Scan for the cell matching the given text and deliver its (X, Y) coordinate at center. 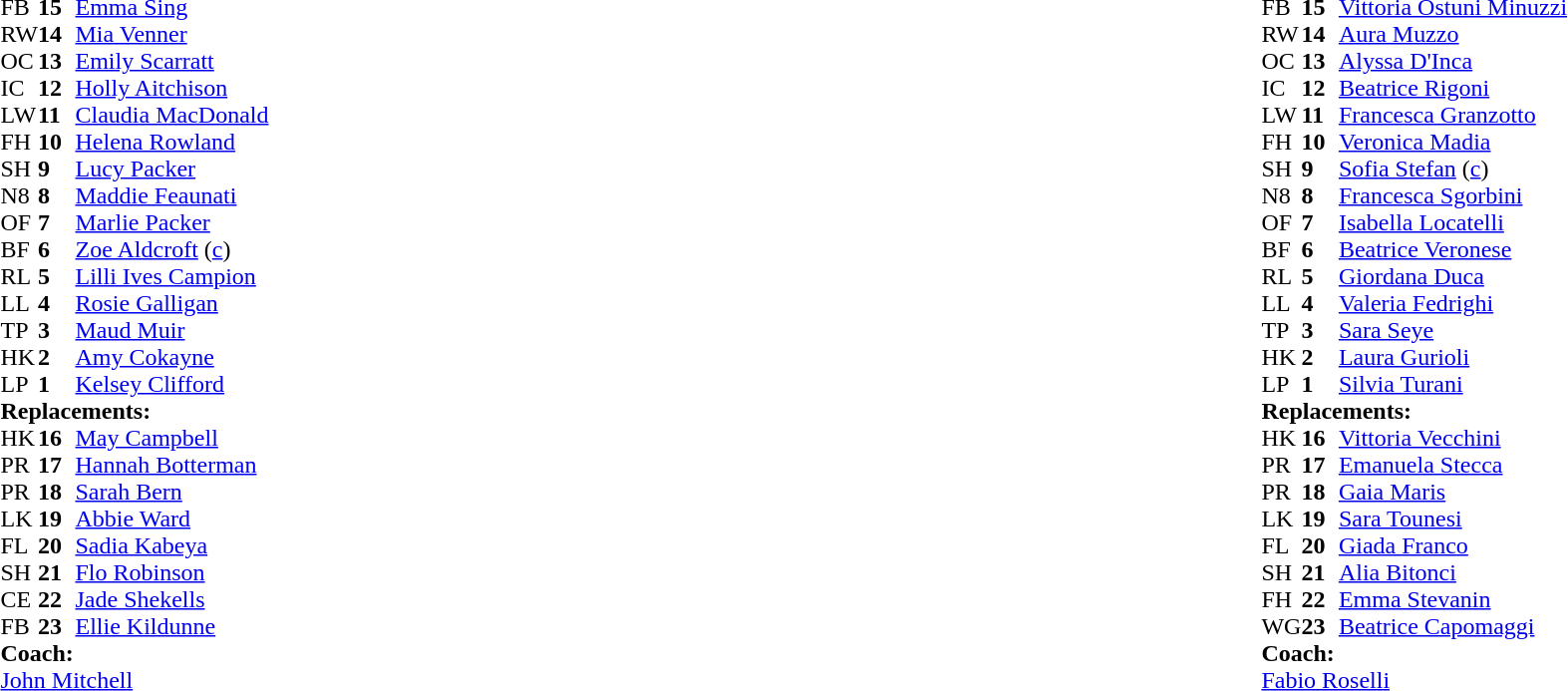
Claudia MacDonald (172, 116)
Francesca Granzotto (1453, 116)
Sofia Stefan (c) (1453, 170)
Sara Tounesi (1453, 518)
Francesca Sgorbini (1453, 195)
Sarah Bern (172, 493)
Emily Scarratt (172, 62)
Hannah Botterman (172, 465)
Beatrice Rigoni (1453, 88)
Sara Seye (1453, 331)
FB (19, 626)
May Campbell (172, 439)
Isabella Locatelli (1453, 223)
Lilli Ives Campion (172, 277)
Abbie Ward (172, 518)
Beatrice Veronese (1453, 249)
Valeria Fedrighi (1453, 303)
Amy Cokayne (172, 357)
Giordana Duca (1453, 277)
Holly Aitchison (172, 88)
Laura Gurioli (1453, 357)
Kelsey Clifford (172, 385)
Maud Muir (172, 331)
Alyssa D'Inca (1453, 62)
Gaia Maris (1453, 493)
Emanuela Stecca (1453, 465)
Beatrice Capomaggi (1453, 626)
Giada Franco (1453, 546)
WG (1281, 626)
Ellie Kildunne (172, 626)
Aura Muzzo (1453, 34)
Zoe Aldcroft (c) (172, 249)
Marlie Packer (172, 223)
Sadia Kabeya (172, 546)
Rosie Galligan (172, 303)
Veronica Madia (1453, 142)
Jade Shekells (172, 600)
Lucy Packer (172, 170)
Alia Bitonci (1453, 572)
Mia Venner (172, 34)
Vittoria Vecchini (1453, 439)
Helena Rowland (172, 142)
Maddie Feaunati (172, 195)
Emma Stevanin (1453, 600)
Silvia Turani (1453, 385)
CE (19, 600)
Flo Robinson (172, 572)
